Extract the [X, Y] coordinate from the center of the cell holding the provided text.  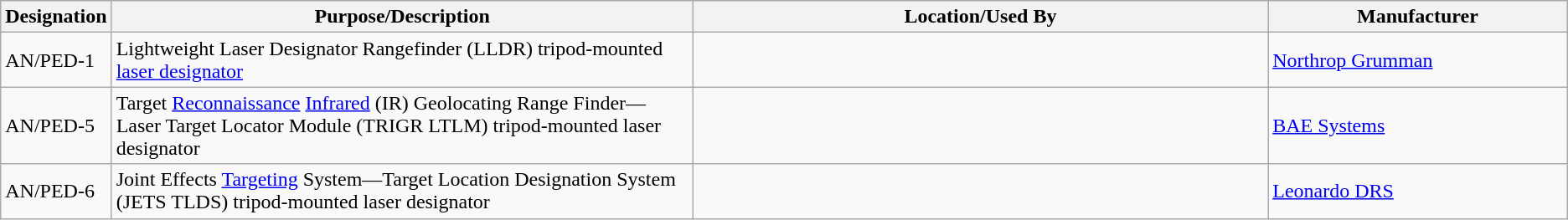
Leonardo DRS [1418, 191]
AN/PED-6 [56, 191]
Designation [56, 17]
Joint Effects Targeting System—Target Location Designation System (JETS TLDS) tripod-mounted laser designator [402, 191]
Target Reconnaissance Infrared (IR) Geolocating Range Finder—Laser Target Locator Module (TRIGR LTLM) tripod-mounted laser designator [402, 125]
Northrop Grumman [1418, 60]
Purpose/Description [402, 17]
Manufacturer [1418, 17]
Lightweight Laser Designator Rangefinder (LLDR) tripod-mounted laser designator [402, 60]
BAE Systems [1418, 125]
AN/PED-5 [56, 125]
AN/PED-1 [56, 60]
Location/Used By [980, 17]
